Pinpoint the cell where the given text exists, returning its [x, y] midpoint coordinate. 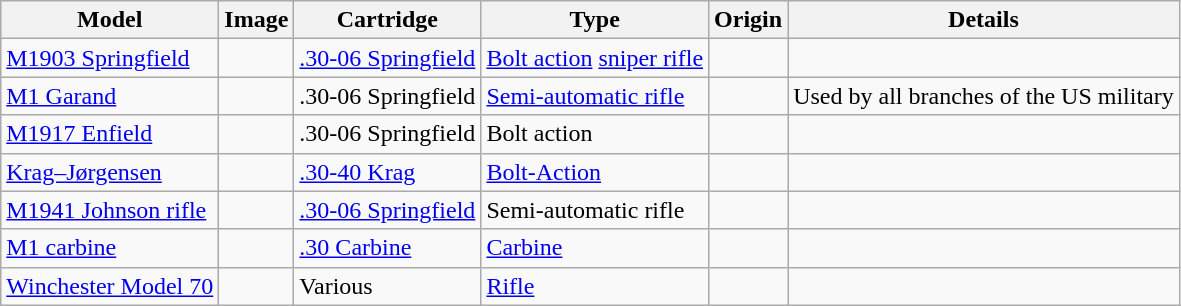
.30-40 Krag [388, 172]
Carbine [595, 248]
Bolt action [595, 134]
Krag–Jørgensen [110, 172]
M1917 Enfield [110, 134]
Model [110, 20]
M1 carbine [110, 248]
Bolt action sniper rifle [595, 58]
M1903 Springfield [110, 58]
Origin [748, 20]
Used by all branches of the US military [984, 96]
M1 Garand [110, 96]
Winchester Model 70 [110, 286]
Details [984, 20]
Cartridge [388, 20]
M1941 Johnson rifle [110, 210]
.30 Carbine [388, 248]
Image [256, 20]
Rifle [595, 286]
Type [595, 20]
Bolt-Action [595, 172]
Various [388, 286]
